From the cell containing the given text, extract its center point as (x, y) coordinate. 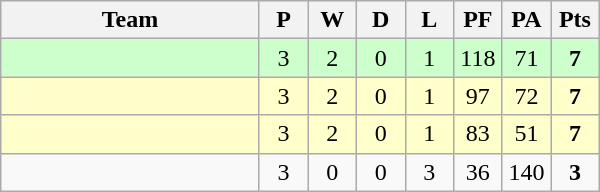
D (380, 20)
83 (478, 134)
P (284, 20)
97 (478, 96)
Pts (576, 20)
L (430, 20)
W (332, 20)
PA (526, 20)
72 (526, 96)
118 (478, 58)
PF (478, 20)
Team (130, 20)
51 (526, 134)
71 (526, 58)
140 (526, 172)
36 (478, 172)
